Provide the [X, Y] coordinate of the cell's center where the given text is located.  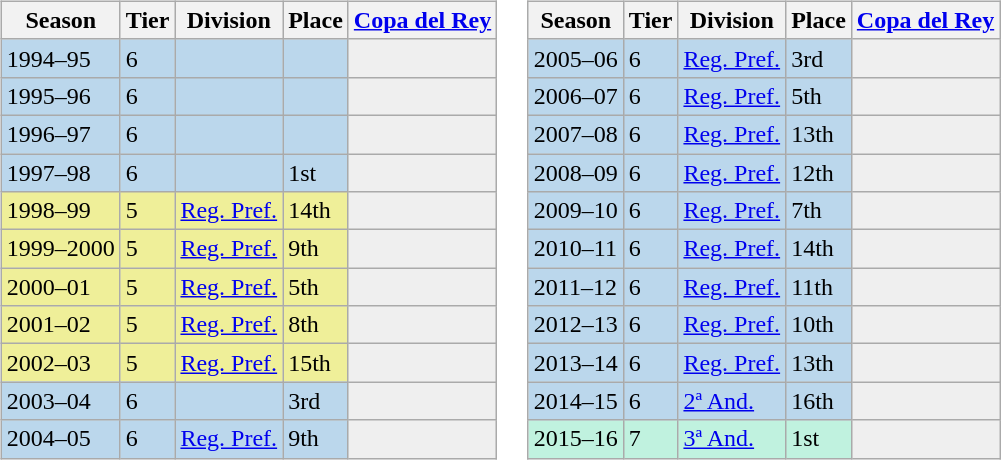
1998–99 [60, 211]
10th [819, 325]
1999–2000 [60, 249]
2008–09 [576, 173]
2005–06 [576, 58]
1994–95 [60, 58]
1996–97 [60, 134]
2010–11 [576, 249]
15th [316, 363]
2009–10 [576, 211]
2000–01 [60, 287]
12th [819, 173]
2006–07 [576, 96]
2ª And. [732, 401]
3ª And. [732, 439]
2007–08 [576, 134]
1997–98 [60, 173]
2014–15 [576, 401]
7 [650, 439]
2002–03 [60, 363]
1995–96 [60, 96]
11th [819, 287]
7th [819, 211]
2011–12 [576, 287]
2013–14 [576, 363]
2001–02 [60, 325]
8th [316, 325]
2015–16 [576, 439]
2003–04 [60, 401]
2004–05 [60, 439]
2012–13 [576, 325]
16th [819, 401]
